Provide the (X, Y) coordinate of the cell's center where the given text is located.  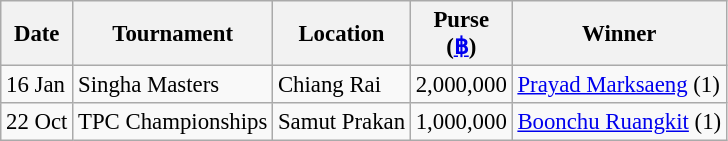
Singha Masters (173, 85)
TPC Championships (173, 122)
Purse(฿) (461, 34)
1,000,000 (461, 122)
Prayad Marksaeng (1) (619, 85)
Chiang Rai (342, 85)
Location (342, 34)
Samut Prakan (342, 122)
Boonchu Ruangkit (1) (619, 122)
Tournament (173, 34)
Date (37, 34)
16 Jan (37, 85)
2,000,000 (461, 85)
Winner (619, 34)
22 Oct (37, 122)
